Scan for the cell matching the given text and deliver its (x, y) coordinate at center. 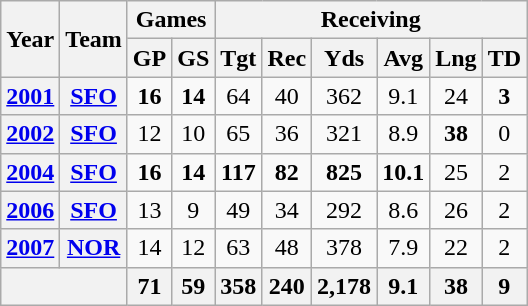
Games (170, 20)
8.6 (404, 210)
NOR (94, 248)
Avg (404, 58)
2001 (30, 96)
2,178 (344, 286)
2002 (30, 134)
Receiving (371, 20)
362 (344, 96)
40 (287, 96)
24 (456, 96)
59 (194, 286)
26 (456, 210)
63 (238, 248)
65 (238, 134)
825 (344, 172)
22 (456, 248)
34 (287, 210)
358 (238, 286)
117 (238, 172)
GP (149, 58)
82 (287, 172)
Team (94, 39)
Tgt (238, 58)
378 (344, 248)
GS (194, 58)
48 (287, 248)
Yds (344, 58)
64 (238, 96)
7.9 (404, 248)
13 (149, 210)
2007 (30, 248)
Year (30, 39)
3 (504, 96)
Rec (287, 58)
321 (344, 134)
10.1 (404, 172)
49 (238, 210)
71 (149, 286)
10 (194, 134)
240 (287, 286)
2006 (30, 210)
0 (504, 134)
25 (456, 172)
36 (287, 134)
TD (504, 58)
8.9 (404, 134)
292 (344, 210)
Lng (456, 58)
2004 (30, 172)
